Return the (X, Y) coordinate for the center point of the cell that contains the specified text.  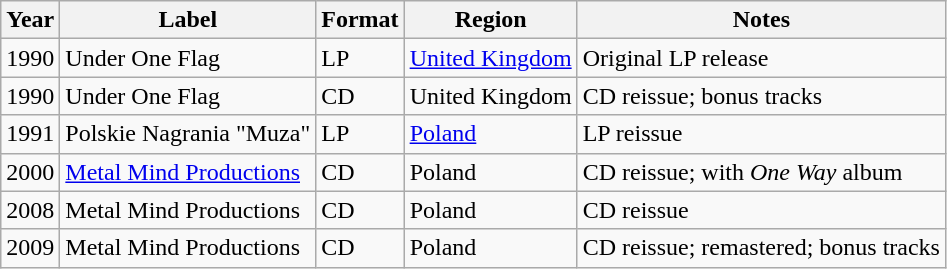
CD reissue; remastered; bonus tracks (761, 248)
Polskie Nagrania "Muza" (188, 134)
2008 (30, 210)
Original LP release (761, 58)
Notes (761, 20)
LP reissue (761, 134)
Format (360, 20)
Label (188, 20)
CD reissue (761, 210)
CD reissue; with One Way album (761, 172)
Year (30, 20)
Region (490, 20)
CD reissue; bonus tracks (761, 96)
1991 (30, 134)
2009 (30, 248)
2000 (30, 172)
